Detect which cell encompasses the target text, then output its [X, Y] center coordinate. 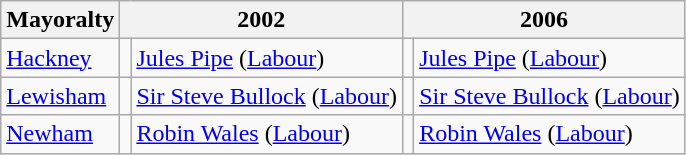
Mayoralty [60, 20]
2002 [262, 20]
Hackney [60, 58]
2006 [544, 20]
Newham [60, 134]
Lewisham [60, 96]
